Determine the (x, y) coordinate at the center of the cell enclosing the given text.  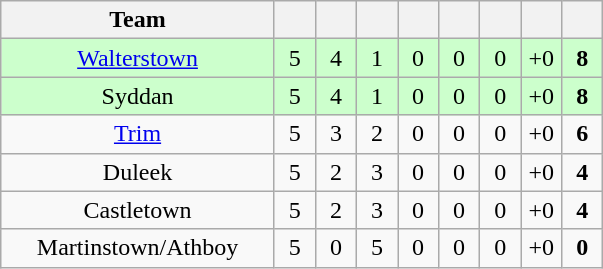
Syddan (138, 96)
Team (138, 20)
Castletown (138, 210)
6 (582, 134)
Martinstown/Athboy (138, 248)
Walterstown (138, 58)
Duleek (138, 172)
Trim (138, 134)
